For the text-containing cell, return its midpoint in [x, y] coordinate format. 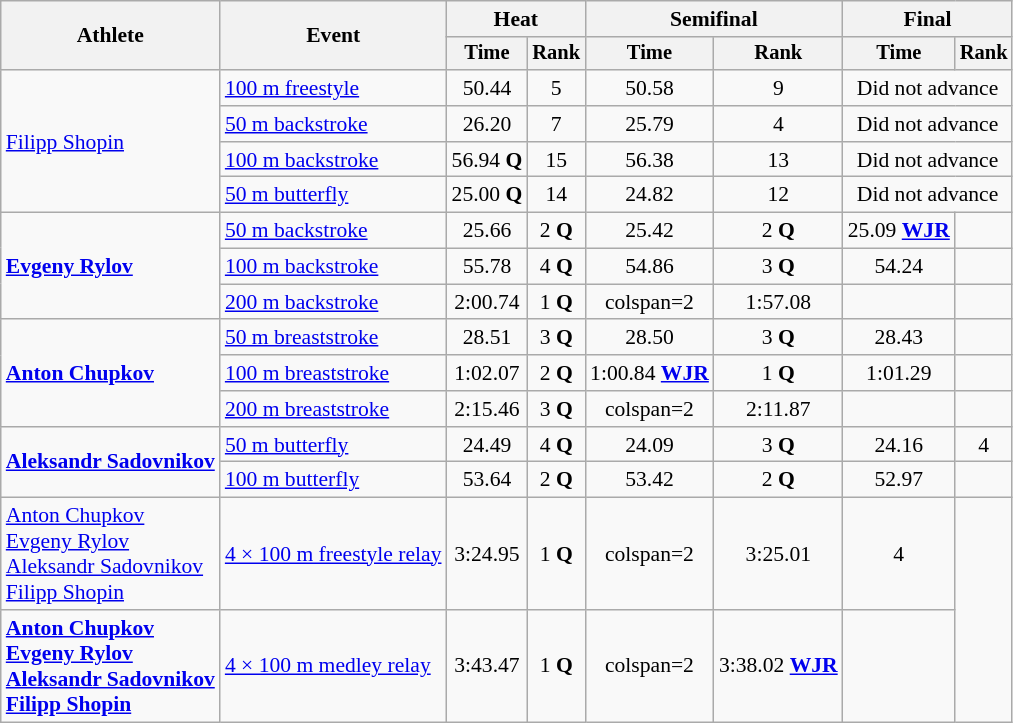
25.09 WJR [899, 231]
53.64 [488, 480]
24.82 [650, 195]
1:01.29 [899, 373]
2:11.87 [778, 409]
1:00.84 WJR [650, 373]
Filipp Shopin [110, 141]
24.09 [650, 445]
52.97 [899, 480]
2:00.74 [488, 302]
1:02.07 [488, 373]
26.20 [488, 124]
7 [556, 124]
28.51 [488, 338]
28.43 [899, 338]
14 [556, 195]
Event [334, 36]
100 m breaststroke [334, 373]
4 × 100 m medley relay [334, 666]
200 m backstroke [334, 302]
55.78 [488, 267]
50.58 [650, 88]
24.16 [899, 445]
50.44 [488, 88]
28.50 [650, 338]
Athlete [110, 36]
13 [778, 160]
Semifinal [714, 19]
Anton Chupkov [110, 374]
25.79 [650, 124]
25.42 [650, 231]
100 m butterfly [334, 480]
2:15.46 [488, 409]
54.24 [899, 267]
56.38 [650, 160]
53.42 [650, 480]
1:57.08 [778, 302]
Heat [516, 19]
15 [556, 160]
Final [928, 19]
3:25.01 [778, 554]
24.49 [488, 445]
50 m breaststroke [334, 338]
200 m breaststroke [334, 409]
5 [556, 88]
9 [778, 88]
25.00 Q [488, 195]
3:38.02 WJR [778, 666]
12 [778, 195]
4 × 100 m freestyle relay [334, 554]
3:43.47 [488, 666]
100 m freestyle [334, 88]
54.86 [650, 267]
Evgeny Rylov [110, 266]
3:24.95 [488, 554]
Aleksandr Sadovnikov [110, 462]
56.94 Q [488, 160]
25.66 [488, 231]
